Locate the cell with the specified text and output its (X, Y) center coordinate. 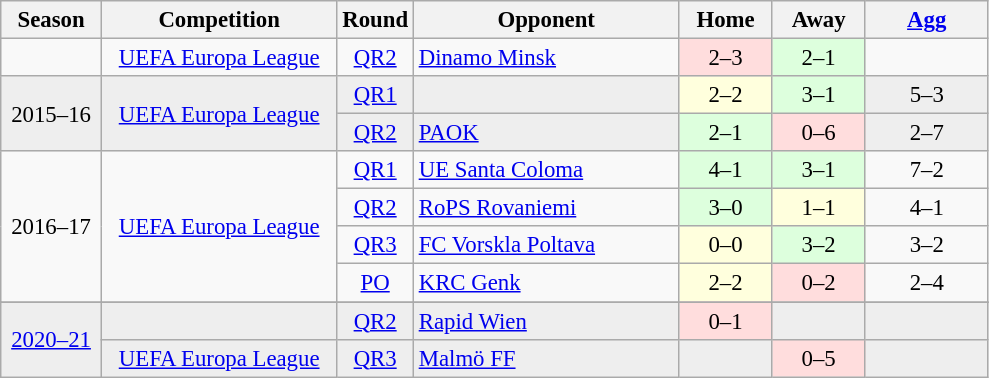
1–1 (818, 208)
KRC Genk (546, 283)
Malmö FF (546, 358)
PAOK (546, 133)
RoPS Rovaniemi (546, 208)
2016–17 (52, 226)
2020–21 (52, 340)
0–6 (818, 133)
0–2 (818, 283)
Dinamo Minsk (546, 58)
5–3 (926, 95)
Agg (926, 20)
UE Santa Coloma (546, 170)
2015–16 (52, 114)
PO (375, 283)
7–2 (926, 170)
0–5 (818, 358)
Opponent (546, 20)
Competition (219, 20)
Home (726, 20)
FC Vorskla Poltava (546, 245)
Season (52, 20)
0–0 (726, 245)
2–7 (926, 133)
2–4 (926, 283)
Away (818, 20)
2–3 (726, 58)
Round (375, 20)
Rapid Wien (546, 321)
0–1 (726, 321)
3–0 (726, 208)
